Locate the cell with the specified text and output its (X, Y) center coordinate. 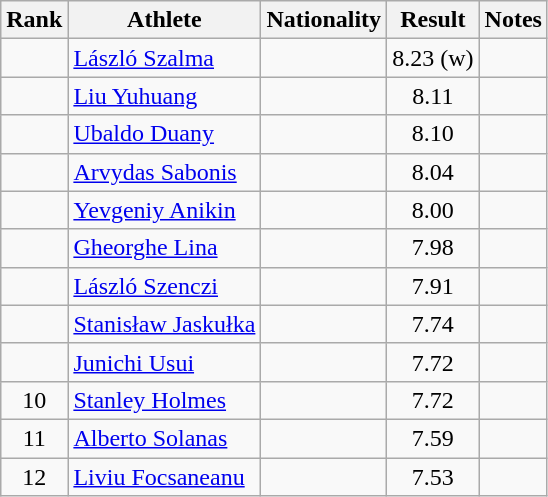
Ubaldo Duany (164, 134)
10 (34, 400)
8.23 (w) (433, 58)
Gheorghe Lina (164, 248)
Yevgeniy Anikin (164, 210)
Notes (513, 20)
8.11 (433, 96)
Stanley Holmes (164, 400)
7.74 (433, 324)
Liviu Focsaneanu (164, 477)
Nationality (324, 20)
12 (34, 477)
László Szalma (164, 58)
7.91 (433, 286)
Rank (34, 20)
11 (34, 438)
7.98 (433, 248)
7.53 (433, 477)
Athlete (164, 20)
8.00 (433, 210)
7.59 (433, 438)
Alberto Solanas (164, 438)
8.04 (433, 172)
Stanisław Jaskułka (164, 324)
László Szenczi (164, 286)
Result (433, 20)
8.10 (433, 134)
Arvydas Sabonis (164, 172)
Junichi Usui (164, 362)
Liu Yuhuang (164, 96)
